Return the (x, y) coordinate for the center point of the cell that contains the specified text.  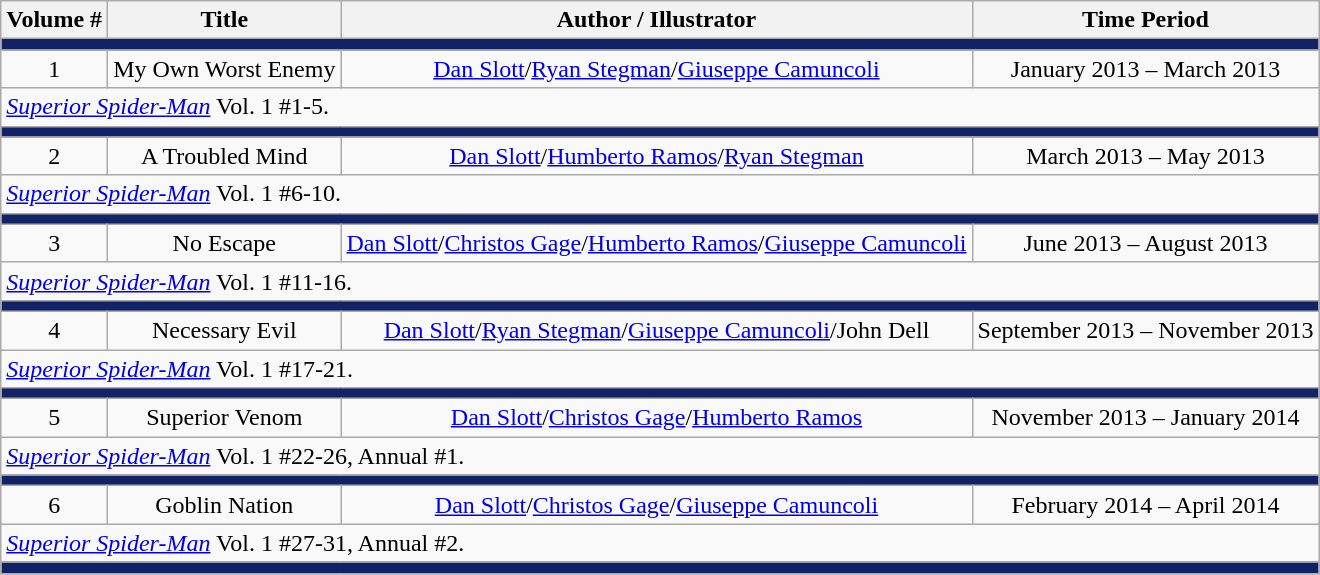
Superior Spider-Man Vol. 1 #27-31, Annual #2. (660, 543)
Goblin Nation (224, 505)
Author / Illustrator (656, 20)
Dan Slott/Christos Gage/Humberto Ramos/Giuseppe Camuncoli (656, 243)
Volume # (54, 20)
Superior Spider-Man Vol. 1 #1-5. (660, 107)
Superior Spider-Man Vol. 1 #11-16. (660, 281)
5 (54, 418)
3 (54, 243)
Superior Venom (224, 418)
June 2013 – August 2013 (1146, 243)
6 (54, 505)
Superior Spider-Man Vol. 1 #22-26, Annual #1. (660, 456)
March 2013 – May 2013 (1146, 156)
1 (54, 69)
2 (54, 156)
No Escape (224, 243)
Dan Slott/Ryan Stegman/Giuseppe Camuncoli/John Dell (656, 330)
Superior Spider-Man Vol. 1 #6-10. (660, 194)
My Own Worst Enemy (224, 69)
Time Period (1146, 20)
Dan Slott/Ryan Stegman/Giuseppe Camuncoli (656, 69)
September 2013 – November 2013 (1146, 330)
Dan Slott/Christos Gage/Giuseppe Camuncoli (656, 505)
November 2013 – January 2014 (1146, 418)
January 2013 – March 2013 (1146, 69)
Dan Slott/Christos Gage/Humberto Ramos (656, 418)
Superior Spider-Man Vol. 1 #17-21. (660, 369)
Dan Slott/Humberto Ramos/Ryan Stegman (656, 156)
A Troubled Mind (224, 156)
Title (224, 20)
February 2014 – April 2014 (1146, 505)
Necessary Evil (224, 330)
4 (54, 330)
